Return the [x, y] coordinate for the center point of the cell that contains the specified text.  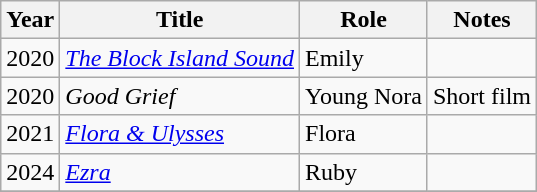
Ruby [364, 172]
2024 [30, 172]
Notes [482, 20]
Flora [364, 134]
Role [364, 20]
Ezra [180, 172]
Title [180, 20]
Short film [482, 96]
The Block Island Sound [180, 58]
Emily [364, 58]
Good Grief [180, 96]
Young Nora [364, 96]
Year [30, 20]
Flora & Ulysses [180, 134]
2021 [30, 134]
